Extract the [X, Y] coordinate from the center of the cell holding the provided text.  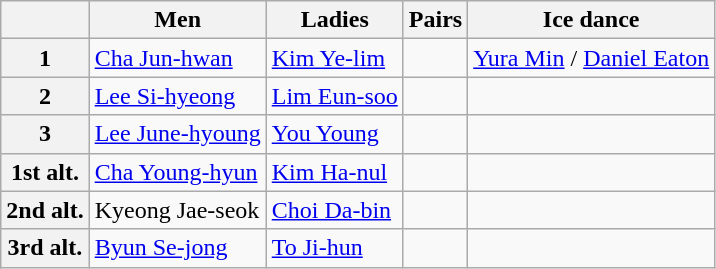
Yura Min / Daniel Eaton [592, 58]
To Ji-hun [334, 248]
Kyeong Jae-seok [178, 210]
Kim Ye-lim [334, 58]
1st alt. [45, 172]
Lim Eun-soo [334, 96]
Cha Jun-hwan [178, 58]
Cha Young-hyun [178, 172]
Ladies [334, 20]
3 [45, 134]
Lee Si-hyeong [178, 96]
Byun Se-jong [178, 248]
2nd alt. [45, 210]
Lee June-hyoung [178, 134]
2 [45, 96]
Pairs [435, 20]
1 [45, 58]
Men [178, 20]
Ice dance [592, 20]
3rd alt. [45, 248]
You Young [334, 134]
Choi Da-bin [334, 210]
Kim Ha-nul [334, 172]
